Search for the cell housing the specified text and yield its (x, y) center coordinate. 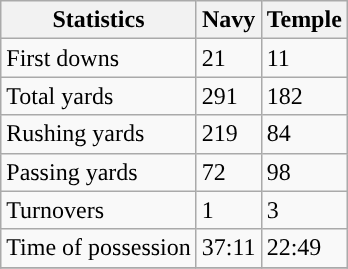
3 (304, 210)
291 (228, 96)
72 (228, 172)
Total yards (99, 96)
Navy (228, 20)
84 (304, 134)
First downs (99, 58)
182 (304, 96)
Time of possession (99, 248)
Rushing yards (99, 134)
37:11 (228, 248)
Turnovers (99, 210)
219 (228, 134)
Temple (304, 20)
Statistics (99, 20)
21 (228, 58)
Passing yards (99, 172)
11 (304, 58)
22:49 (304, 248)
98 (304, 172)
1 (228, 210)
